Find where the given text appears and provide that cell's center as (x, y) coordinate. 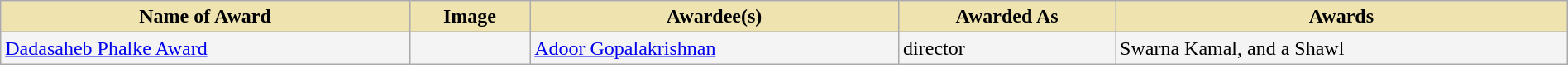
Awards (1341, 17)
Awardee(s) (715, 17)
Name of Award (205, 17)
director (1007, 48)
Adoor Gopalakrishnan (715, 48)
Dadasaheb Phalke Award (205, 48)
Awarded As (1007, 17)
Swarna Kamal, and a Shawl (1341, 48)
Image (470, 17)
